Identify which cell holds the provided text, then report its (X, Y) central coordinate. 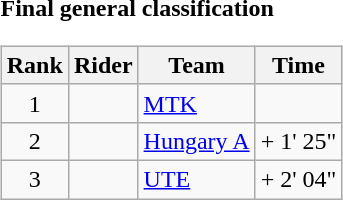
1 (34, 103)
2 (34, 141)
MTK (196, 103)
Hungary A (196, 141)
UTE (196, 179)
+ 1' 25" (298, 141)
Rank (34, 65)
Time (298, 65)
+ 2' 04" (298, 179)
Rider (103, 65)
3 (34, 179)
Team (196, 65)
